Determine the [x, y] coordinate at the center of the cell enclosing the given text.  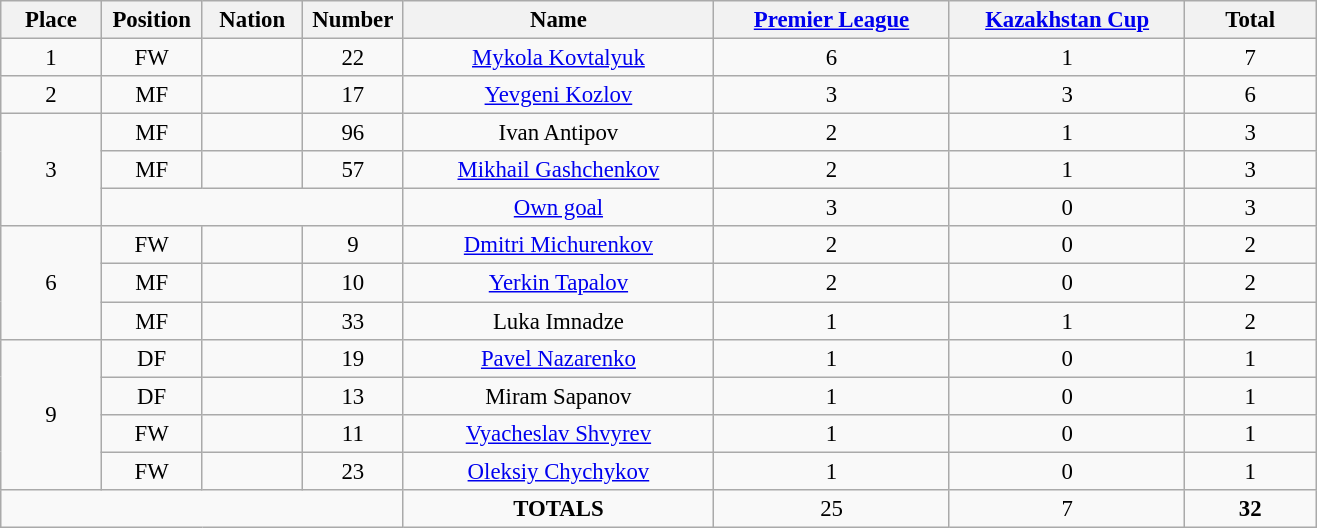
Yerkin Tapalov [558, 283]
Miram Sapanov [558, 396]
Position [152, 20]
Kazakhstan Cup [1067, 20]
11 [354, 433]
Oleksiy Chychykov [558, 471]
TOTALS [558, 509]
Number [354, 20]
13 [354, 396]
Luka Imnadze [558, 321]
22 [354, 58]
19 [354, 358]
Mikhail Gashchenkov [558, 170]
32 [1250, 509]
Mykola Kovtalyuk [558, 58]
Pavel Nazarenko [558, 358]
57 [354, 170]
23 [354, 471]
Name [558, 20]
Place [52, 20]
96 [354, 133]
Vyacheslav Shvyrev [558, 433]
Nation [252, 20]
17 [354, 95]
10 [354, 283]
Own goal [558, 208]
Yevgeni Kozlov [558, 95]
Premier League [832, 20]
Ivan Antipov [558, 133]
Total [1250, 20]
Dmitri Michurenkov [558, 245]
25 [832, 509]
33 [354, 321]
